From the cell containing the given text, extract its center point as [X, Y] coordinate. 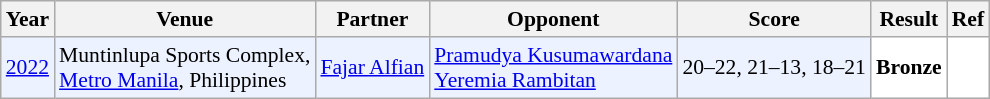
Pramudya Kusumawardana Yeremia Rambitan [553, 68]
Venue [184, 19]
Partner [372, 19]
Fajar Alfian [372, 68]
Score [774, 19]
Ref [968, 19]
20–22, 21–13, 18–21 [774, 68]
Opponent [553, 19]
2022 [28, 68]
Result [909, 19]
Muntinlupa Sports Complex,Metro Manila, Philippines [184, 68]
Bronze [909, 68]
Year [28, 19]
